From the cell containing the given text, extract its center point as (x, y) coordinate. 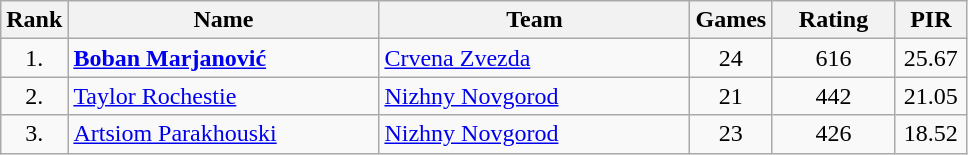
Artsiom Parakhouski (224, 134)
23 (731, 134)
25.67 (930, 58)
1. (34, 58)
Boban Marjanović (224, 58)
Team (534, 20)
426 (834, 134)
Games (731, 20)
24 (731, 58)
21.05 (930, 96)
442 (834, 96)
18.52 (930, 134)
Name (224, 20)
Crvena Zvezda (534, 58)
PIR (930, 20)
616 (834, 58)
Taylor Rochestie (224, 96)
Rank (34, 20)
2. (34, 96)
21 (731, 96)
Rating (834, 20)
3. (34, 134)
